Return the [X, Y] coordinate for the center point of the cell that contains the specified text.  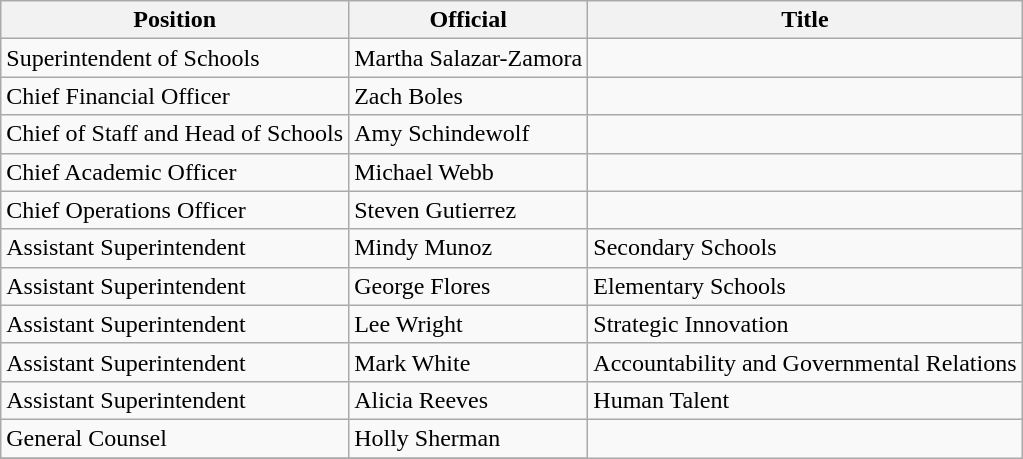
Alicia Reeves [468, 400]
Position [175, 20]
Title [805, 20]
Mark White [468, 362]
Zach Boles [468, 96]
Strategic Innovation [805, 324]
Chief Operations Officer [175, 210]
Superintendent of Schools [175, 58]
Mindy Munoz [468, 248]
Michael Webb [468, 172]
Holly Sherman [468, 438]
Chief of Staff and Head of Schools [175, 134]
Martha Salazar-Zamora [468, 58]
Human Talent [805, 400]
Steven Gutierrez [468, 210]
Official [468, 20]
Chief Financial Officer [175, 96]
Elementary Schools [805, 286]
Secondary Schools [805, 248]
Amy Schindewolf [468, 134]
Accountability and Governmental Relations [805, 362]
Chief Academic Officer [175, 172]
Lee Wright [468, 324]
General Counsel [175, 438]
George Flores [468, 286]
